Output the [x, y] coordinate of the center of the cell containing the given text.  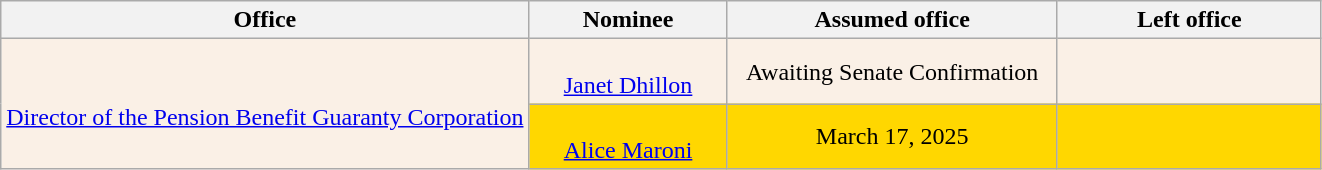
Awaiting Senate Confirmation [892, 72]
Director of the Pension Benefit Guaranty Corporation [265, 104]
Alice Maroni [628, 136]
Assumed office [892, 20]
March 17, 2025 [892, 136]
Janet Dhillon [628, 72]
Nominee [628, 20]
Office [265, 20]
Left office [1189, 20]
